Detect which cell encompasses the target text, then output its [X, Y] center coordinate. 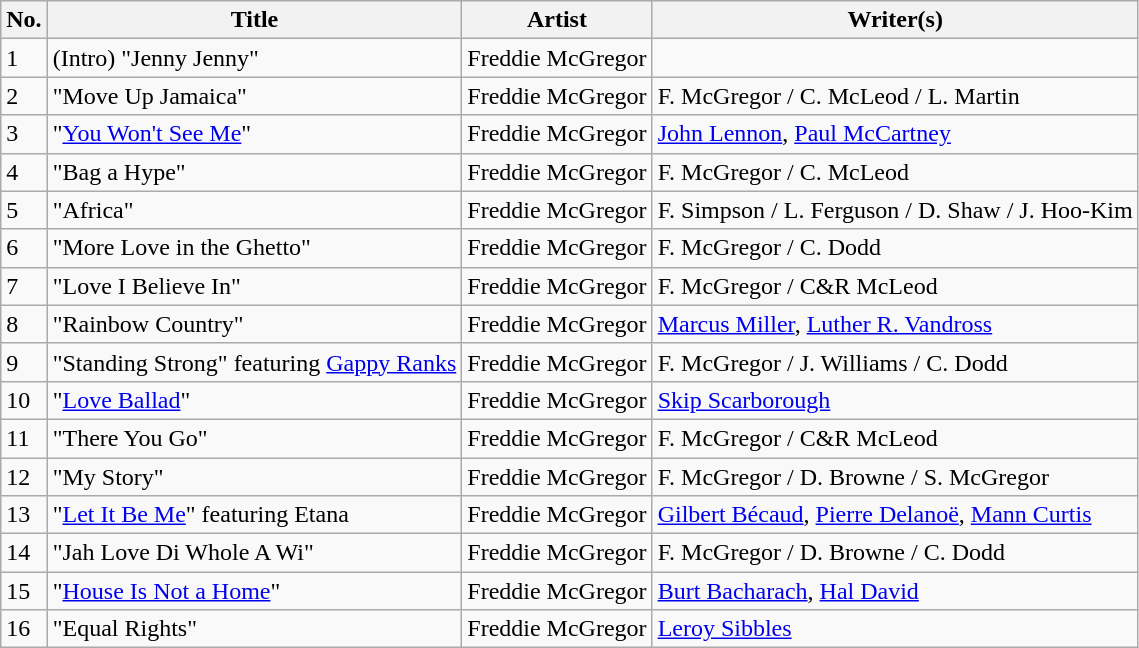
Marcus Miller, Luther R. Vandross [895, 324]
John Lennon, Paul McCartney [895, 134]
"Standing Strong" featuring Gappy Ranks [254, 362]
Writer(s) [895, 20]
F. McGregor / D. Browne / C. Dodd [895, 553]
15 [24, 591]
Artist [557, 20]
13 [24, 515]
"Move Up Jamaica" [254, 96]
16 [24, 629]
4 [24, 172]
No. [24, 20]
"You Won't See Me" [254, 134]
"Love I Believe In" [254, 286]
"Jah Love Di Whole A Wi" [254, 553]
3 [24, 134]
F. McGregor / D. Browne / S. McGregor [895, 477]
F. McGregor / C. Dodd [895, 248]
"House Is Not a Home" [254, 591]
6 [24, 248]
Gilbert Bécaud, Pierre Delanoë, Mann Curtis [895, 515]
"Africa" [254, 210]
"Let It Be Me" featuring Etana [254, 515]
7 [24, 286]
11 [24, 438]
5 [24, 210]
(Intro) "Jenny Jenny" [254, 58]
2 [24, 96]
"There You Go" [254, 438]
"Equal Rights" [254, 629]
"My Story" [254, 477]
"Bag a Hype" [254, 172]
"Love Ballad" [254, 400]
F. McGregor / J. Williams / C. Dodd [895, 362]
"Rainbow Country" [254, 324]
Title [254, 20]
F. Simpson / L. Ferguson / D. Shaw / J. Hoo-Kim [895, 210]
10 [24, 400]
1 [24, 58]
F. McGregor / C. McLeod / L. Martin [895, 96]
F. McGregor / C. McLeod [895, 172]
Burt Bacharach, Hal David [895, 591]
Skip Scarborough [895, 400]
12 [24, 477]
"More Love in the Ghetto" [254, 248]
14 [24, 553]
8 [24, 324]
9 [24, 362]
Leroy Sibbles [895, 629]
